Return (x, y) of the center of cell containing provided text 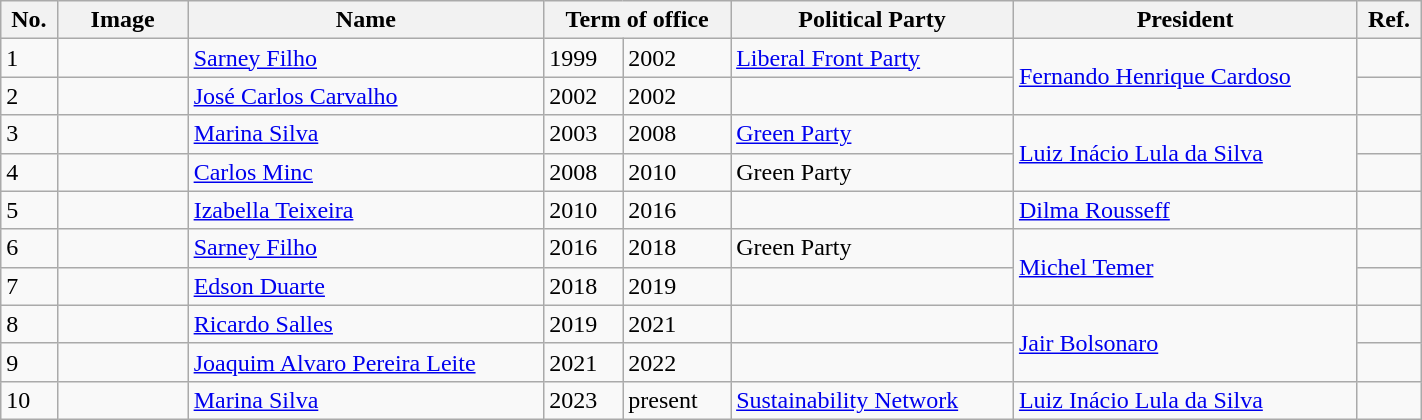
José Carlos Carvalho (366, 96)
6 (29, 248)
5 (29, 210)
Ricardo Salles (366, 324)
Sustainability Network (872, 400)
Jair Bolsonaro (1184, 343)
President (1184, 20)
present (677, 400)
Dilma Rousseff (1184, 210)
8 (29, 324)
1999 (584, 58)
Joaquim Alvaro Pereira Leite (366, 362)
Name (366, 20)
Political Party (872, 20)
2003 (584, 134)
2 (29, 96)
4 (29, 172)
10 (29, 400)
Izabella Teixeira (366, 210)
Edson Duarte (366, 286)
3 (29, 134)
Image (122, 20)
2022 (677, 362)
2023 (584, 400)
Carlos Minc (366, 172)
Term of office (638, 20)
9 (29, 362)
Liberal Front Party (872, 58)
1 (29, 58)
Michel Temer (1184, 267)
No. (29, 20)
Ref. (1389, 20)
Fernando Henrique Cardoso (1184, 77)
7 (29, 286)
